Output the [x, y] coordinate of the center of the cell containing the given text.  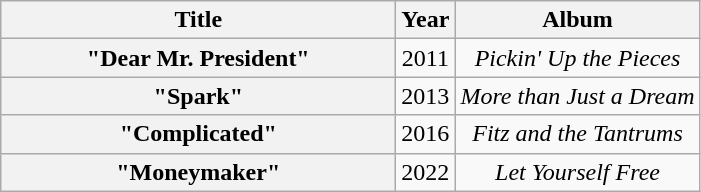
"Spark" [198, 96]
Fitz and the Tantrums [578, 134]
2013 [426, 96]
"Dear Mr. President" [198, 58]
Year [426, 20]
2011 [426, 58]
Title [198, 20]
"Complicated" [198, 134]
Album [578, 20]
2022 [426, 172]
Let Yourself Free [578, 172]
Pickin' Up the Pieces [578, 58]
More than Just a Dream [578, 96]
"Moneymaker" [198, 172]
2016 [426, 134]
